Provide the (X, Y) coordinate of the cell's center where the given text is located.  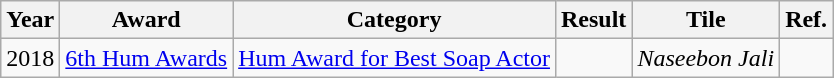
Category (394, 20)
Result (593, 20)
Year (30, 20)
Hum Award for Best Soap Actor (394, 58)
Award (146, 20)
6th Hum Awards (146, 58)
2018 (30, 58)
Naseebon Jali (706, 58)
Tile (706, 20)
Ref. (806, 20)
